Return the (X, Y) coordinate for the center point of the cell that contains the specified text.  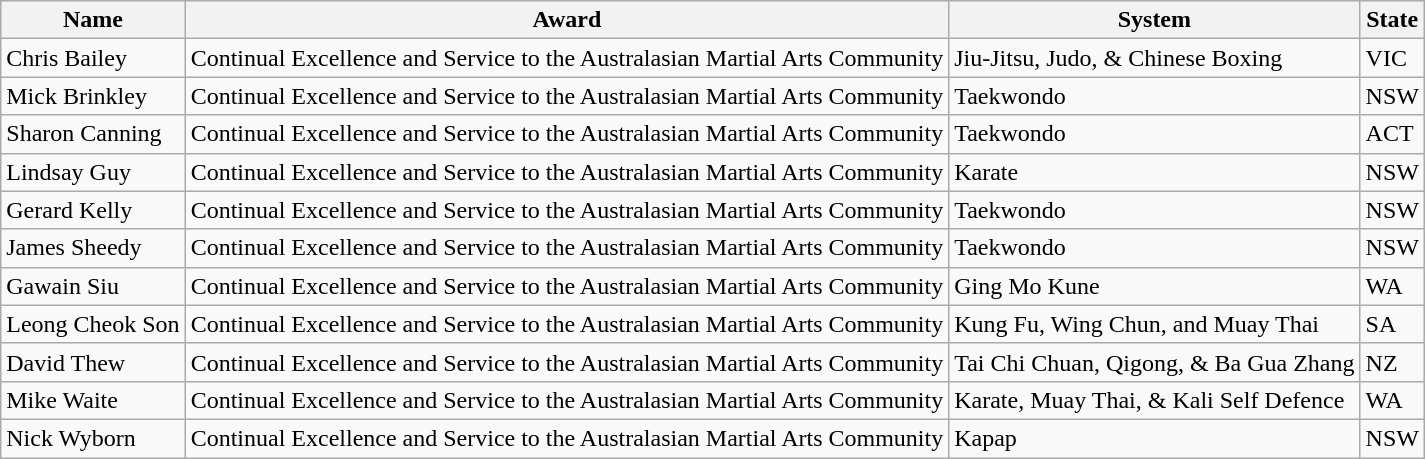
Gawain Siu (93, 286)
Mick Brinkley (93, 96)
Award (567, 20)
Gerard Kelly (93, 210)
Leong Cheok Son (93, 324)
Chris Bailey (93, 58)
Jiu-Jitsu, Judo, & Chinese Boxing (1154, 58)
Mike Waite (93, 400)
Name (93, 20)
State (1392, 20)
NZ (1392, 362)
Ging Mo Kune (1154, 286)
SA (1392, 324)
Lindsay Guy (93, 172)
VIC (1392, 58)
David Thew (93, 362)
Karate (1154, 172)
System (1154, 20)
ACT (1392, 134)
James Sheedy (93, 248)
Karate, Muay Thai, & Kali Self Defence (1154, 400)
Kapap (1154, 438)
Kung Fu, Wing Chun, and Muay Thai (1154, 324)
Sharon Canning (93, 134)
Nick Wyborn (93, 438)
Tai Chi Chuan, Qigong, & Ba Gua Zhang (1154, 362)
